Search for the cell housing the specified text and yield its [X, Y] center coordinate. 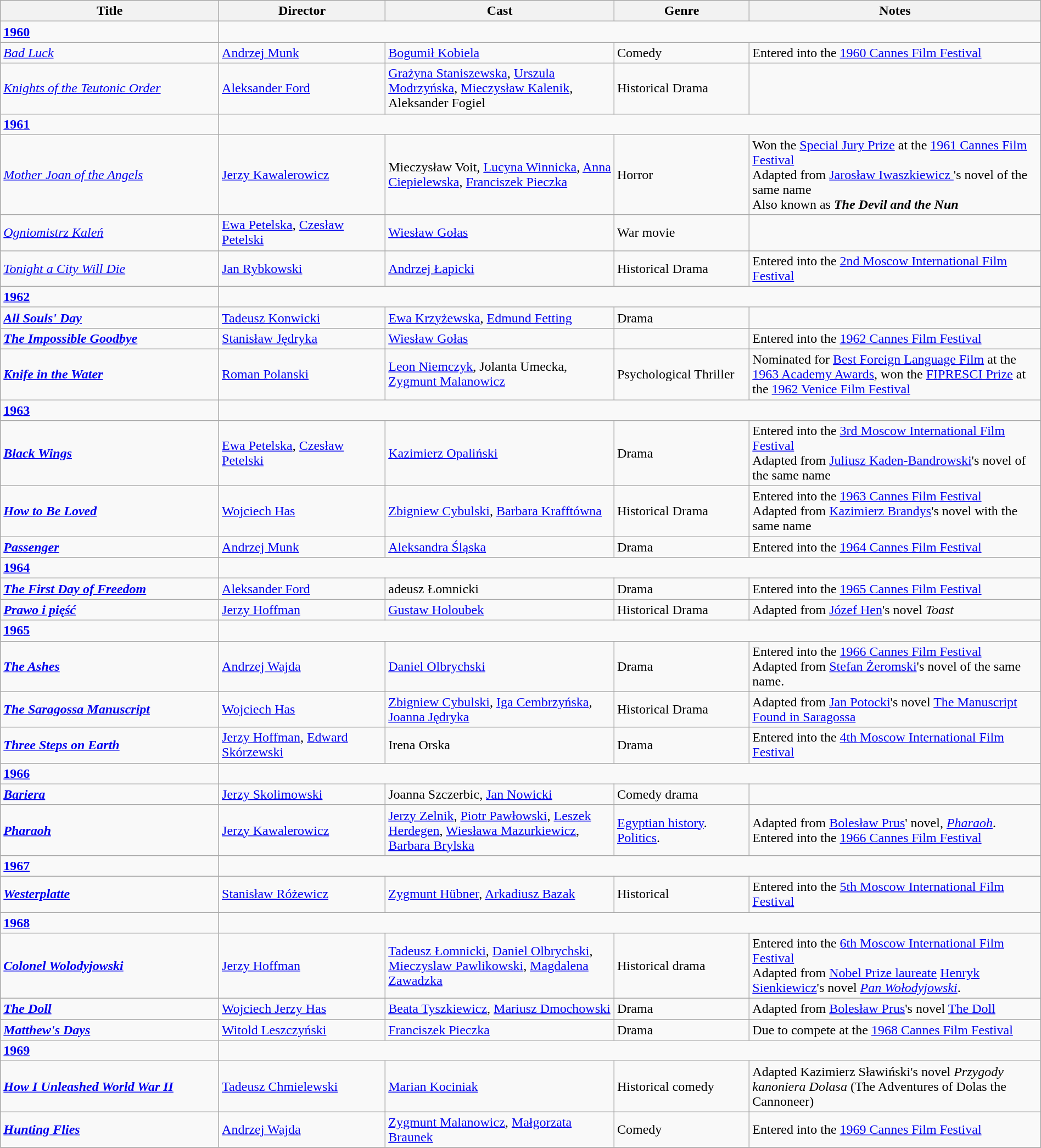
Genre [681, 11]
Historical comedy [681, 1086]
Director [302, 11]
Knights of the Teutonic Order [110, 88]
Adapted from Bolesław Prus's novel The Doll [895, 1009]
1962 [110, 297]
Tadeusz Chmielewski [302, 1086]
Kazimierz Opaliński [500, 454]
Adapted from Jan Potocki's novel The Manuscript Found in Saragossa [895, 710]
Jan Rybkowski [302, 268]
1964 [110, 568]
The Saragossa Manuscript [110, 710]
Zygmunt Hübner, Arkadiusz Bazak [500, 894]
Adapted from Józef Hen's novel Toast [895, 610]
Entered into the 1963 Cannes Film FestivalAdapted from Kazimierz Brandys's novel with the same name [895, 511]
Marian Kociniak [500, 1086]
Hunting Flies [110, 1129]
All Souls' Day [110, 317]
The Doll [110, 1009]
1968 [110, 922]
Colonel Wolodyjowski [110, 966]
1960 [110, 32]
Leon Niemczyk, Jolanta Umecka, Zygmunt Malanowicz [500, 374]
Joanna Szczerbic, Jan Nowicki [500, 794]
Passenger [110, 547]
Beata Tyszkiewicz, Mariusz Dmochowski [500, 1009]
Daniel Olbrychski [500, 666]
Historical [681, 894]
Jerzy Zelnik, Piotr Pawłowski, Leszek Herdegen, Wiesława Mazurkiewicz, Barbara Brylska [500, 830]
Cast [500, 11]
Irena Orska [500, 745]
Zbigniew Cybulski, Barbara Krafftówna [500, 511]
Tonight a City Will Die [110, 268]
Entered into the 1962 Cannes Film Festival [895, 338]
Tadeusz Konwicki [302, 317]
Westerplatte [110, 894]
1963 [110, 410]
Entered into the 2nd Moscow International Film Festival [895, 268]
Egyptian history.Politics. [681, 830]
Knife in the Water [110, 374]
Nominated for Best Foreign Language Film at the 1963 Academy Awards, won the FIPRESCI Prize at the 1962 Venice Film Festival [895, 374]
Ogniomistrz Kaleń [110, 233]
Matthew's Days [110, 1030]
Three Steps on Earth [110, 745]
Bad Luck [110, 53]
Historical drama [681, 966]
Prawo i pięść [110, 610]
Horror [681, 175]
Entered into the 6th Moscow International Film FestivalAdapted from Nobel Prize laureate Henryk Sienkiewicz's novel Pan Wołodyjowski. [895, 966]
Pharaoh [110, 830]
Entered into the 1960 Cannes Film Festival [895, 53]
Entered into the 3rd Moscow International Film FestivalAdapted from Juliusz Kaden-Bandrowski's novel of the same name [895, 454]
Comedy drama [681, 794]
1967 [110, 866]
Entered into the 5th Moscow International Film Festival [895, 894]
Andrzej Łapicki [500, 268]
Stanisław Jędryka [302, 338]
adeusz Łomnicki [500, 589]
Bariera [110, 794]
Aleksandra Śląska [500, 547]
Mother Joan of the Angels [110, 175]
How to Be Loved [110, 511]
Mieczysław Voit, Lucyna Winnicka, Anna Ciepielewska, Franciszek Pieczka [500, 175]
Franciszek Pieczka [500, 1030]
1966 [110, 773]
Jerzy Skolimowski [302, 794]
Entered into the 1964 Cannes Film Festival [895, 547]
The Impossible Goodbye [110, 338]
Entered into the 1966 Cannes Film FestivalAdapted from Stefan Żeromski's novel of the same name. [895, 666]
1969 [110, 1051]
Due to compete at the 1968 Cannes Film Festival [895, 1030]
Jerzy Hoffman, Edward Skórzewski [302, 745]
Bogumił Kobiela [500, 53]
Notes [895, 11]
Psychological Thriller [681, 374]
Adapted Kazimierz Sławiński's novel Przygody kanoniera Dolasa (The Adventures of Dolas the Cannoneer) [895, 1086]
Entered into the 1965 Cannes Film Festival [895, 589]
Grażyna Staniszewska, Urszula Modrzyńska, Mieczysław Kalenik, Aleksander Fogiel [500, 88]
The Ashes [110, 666]
Title [110, 11]
1961 [110, 124]
Tadeusz Łomnicki, Daniel Olbrychski, Mieczyslaw Pawlikowski, Magdalena Zawadzka [500, 966]
1965 [110, 631]
Adapted from Bolesław Prus' novel, Pharaoh. Entered into the 1966 Cannes Film Festival [895, 830]
Gustaw Holoubek [500, 610]
Entered into the 4th Moscow International Film Festival [895, 745]
Wojciech Jerzy Has [302, 1009]
Witold Leszczyński [302, 1030]
How I Unleashed World War II [110, 1086]
Roman Polanski [302, 374]
The First Day of Freedom [110, 589]
Black Wings [110, 454]
Stanisław Różewicz [302, 894]
Ewa Krzyżewska, Edmund Fetting [500, 317]
Zygmunt Malanowicz, Małgorzata Braunek [500, 1129]
War movie [681, 233]
Entered into the 1969 Cannes Film Festival [895, 1129]
Zbigniew Cybulski, Iga Cembrzyńska, Joanna Jędryka [500, 710]
